Return the [x, y] coordinate for the center point of the cell that contains the specified text.  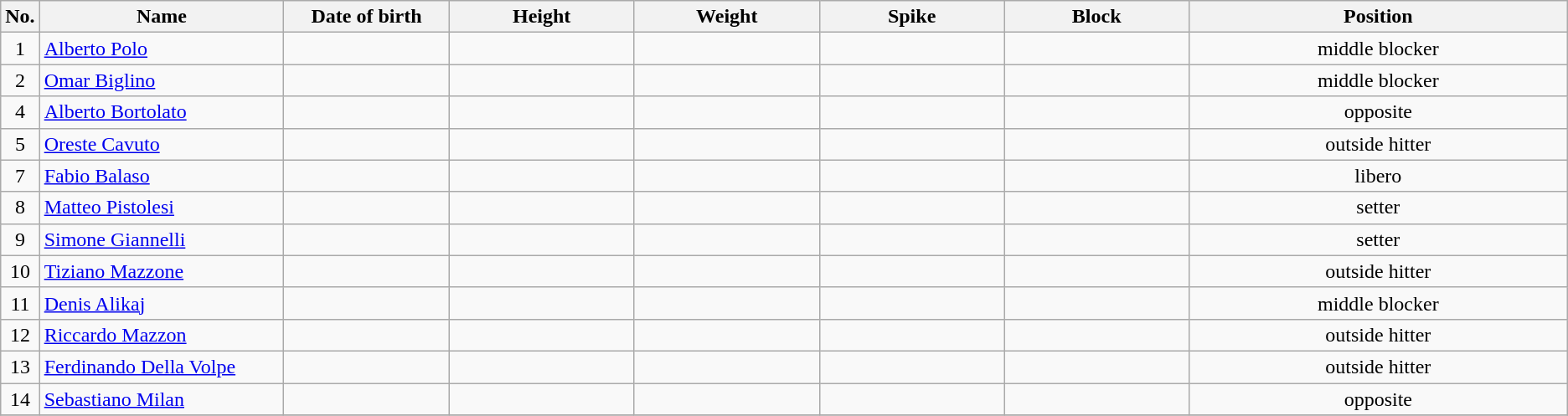
Date of birth [367, 17]
Sebastiano Milan [162, 399]
Matteo Pistolesi [162, 208]
1 [20, 49]
Oreste Cavuto [162, 144]
Denis Alikaj [162, 303]
libero [1378, 176]
Fabio Balaso [162, 176]
14 [20, 399]
13 [20, 367]
Block [1097, 17]
Position [1378, 17]
8 [20, 208]
Name [162, 17]
7 [20, 176]
Omar Biglino [162, 80]
10 [20, 271]
Alberto Polo [162, 49]
Simone Giannelli [162, 239]
11 [20, 303]
Spike [911, 17]
Riccardo Mazzon [162, 335]
4 [20, 112]
Height [541, 17]
Ferdinando Della Volpe [162, 367]
Tiziano Mazzone [162, 271]
2 [20, 80]
12 [20, 335]
9 [20, 239]
Alberto Bortolato [162, 112]
5 [20, 144]
No. [20, 17]
Weight [727, 17]
